Detect which cell encompasses the target text, then output its (X, Y) center coordinate. 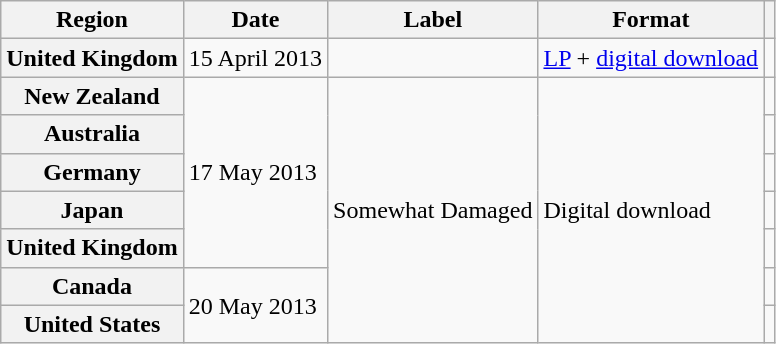
Label (433, 20)
17 May 2013 (255, 172)
20 May 2013 (255, 305)
New Zealand (92, 96)
Date (255, 20)
Japan (92, 210)
Canada (92, 286)
Region (92, 20)
LP + digital download (651, 58)
15 April 2013 (255, 58)
Format (651, 20)
United States (92, 324)
Germany (92, 172)
Australia (92, 134)
Somewhat Damaged (433, 210)
Digital download (651, 210)
